Scan for the cell matching the given text and deliver its [x, y] coordinate at center. 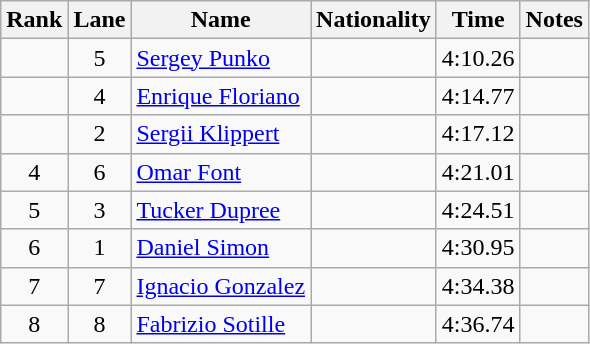
4:10.26 [478, 58]
Time [478, 20]
Daniel Simon [221, 248]
4:14.77 [478, 96]
4:24.51 [478, 210]
Nationality [374, 20]
1 [100, 248]
Name [221, 20]
Rank [34, 20]
Sergey Punko [221, 58]
Fabrizio Sotille [221, 324]
2 [100, 134]
Sergii Klippert [221, 134]
Lane [100, 20]
3 [100, 210]
4:30.95 [478, 248]
4:17.12 [478, 134]
Enrique Floriano [221, 96]
Omar Font [221, 172]
Tucker Dupree [221, 210]
4:34.38 [478, 286]
4:36.74 [478, 324]
4:21.01 [478, 172]
Ignacio Gonzalez [221, 286]
Notes [554, 20]
